Return the [x, y] coordinate for the center point of the cell that contains the specified text.  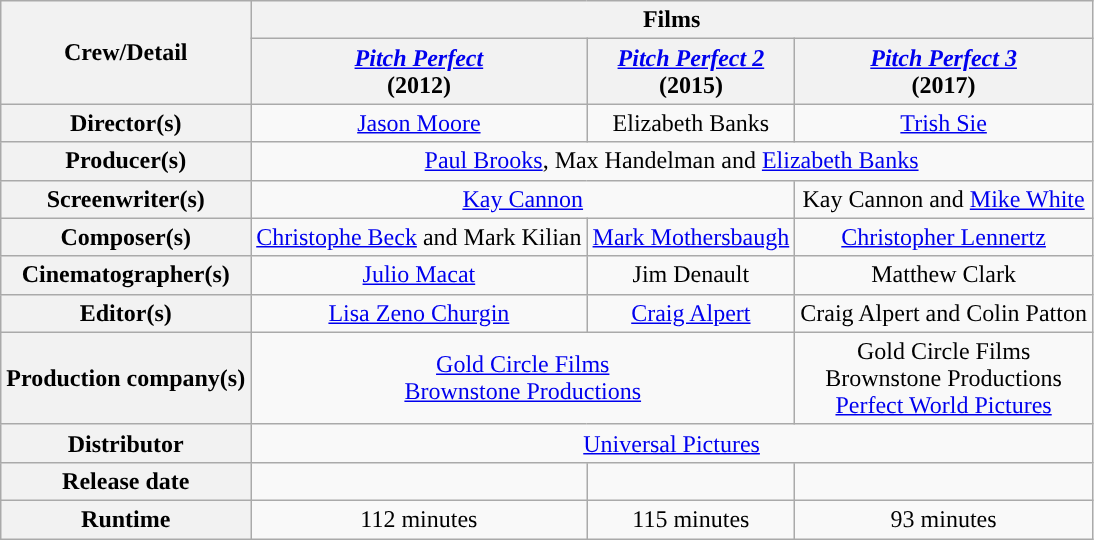
Cinematographer(s) [126, 275]
Kay Cannon and Mike White [944, 199]
Jim Denault [691, 275]
Release date [126, 481]
Producer(s) [126, 161]
Christophe Beck and Mark Kilian [419, 237]
Mark Mothersbaugh [691, 237]
Pitch Perfect 3 (2017) [944, 72]
Pitch Perfect 2 (2015) [691, 72]
Director(s) [126, 123]
Julio Macat [419, 275]
Pitch Perfect (2012) [419, 72]
Craig Alpert and Colin Patton [944, 313]
Films [672, 20]
Gold Circle Films Brownstone Productions [523, 378]
Crew/Detail [126, 52]
Screenwriter(s) [126, 199]
Elizabeth Banks [691, 123]
Production company(s) [126, 378]
112 minutes [419, 519]
Composer(s) [126, 237]
Kay Cannon [523, 199]
Gold Circle Films Brownstone Productions Perfect World Pictures [944, 378]
Jason Moore [419, 123]
93 minutes [944, 519]
Christopher Lennertz [944, 237]
Trish Sie [944, 123]
115 minutes [691, 519]
Runtime [126, 519]
Universal Pictures [672, 443]
Editor(s) [126, 313]
Paul Brooks, Max Handelman and Elizabeth Banks [672, 161]
Matthew Clark [944, 275]
Distributor [126, 443]
Craig Alpert [691, 313]
Lisa Zeno Churgin [419, 313]
